Return the (x, y) coordinate for the center point of the cell that contains the specified text.  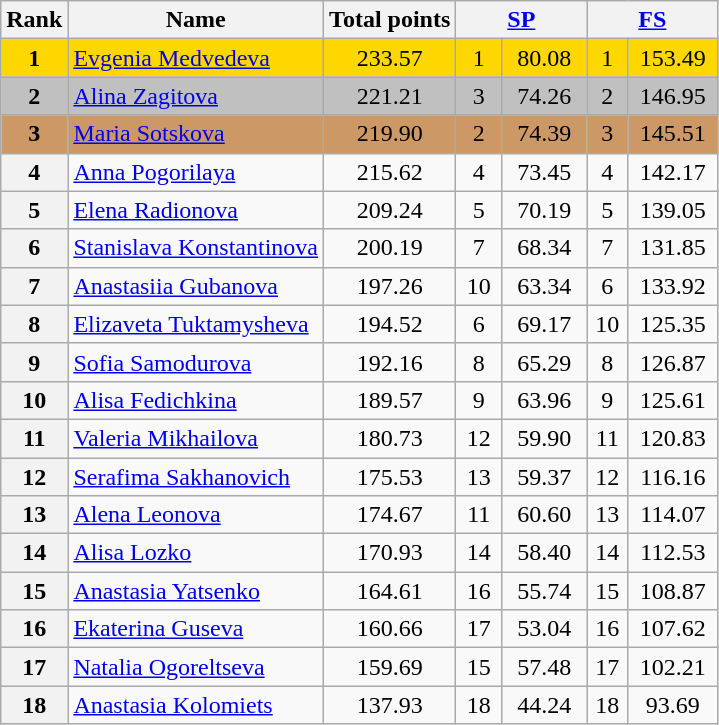
Anastasia Kolomiets (196, 705)
Anna Pogorilaya (196, 172)
68.34 (544, 248)
57.48 (544, 667)
125.35 (673, 324)
137.93 (390, 705)
126.87 (673, 362)
233.57 (390, 58)
SP (522, 20)
65.29 (544, 362)
131.85 (673, 248)
Rank (34, 20)
Sofia Samodurova (196, 362)
120.83 (673, 438)
139.05 (673, 210)
108.87 (673, 591)
Alena Leonova (196, 515)
Evgenia Medvedeva (196, 58)
63.34 (544, 286)
125.61 (673, 400)
112.53 (673, 553)
180.73 (390, 438)
192.16 (390, 362)
Elizaveta Tuktamysheva (196, 324)
114.07 (673, 515)
70.19 (544, 210)
Stanislava Konstantinova (196, 248)
Maria Sotskova (196, 134)
Alisa Fedichkina (196, 400)
Ekaterina Guseva (196, 629)
55.74 (544, 591)
53.04 (544, 629)
174.67 (390, 515)
58.40 (544, 553)
74.26 (544, 96)
221.21 (390, 96)
215.62 (390, 172)
164.61 (390, 591)
107.62 (673, 629)
160.66 (390, 629)
209.24 (390, 210)
Anastasiia Gubanova (196, 286)
Elena Radionova (196, 210)
189.57 (390, 400)
Name (196, 20)
59.90 (544, 438)
197.26 (390, 286)
60.60 (544, 515)
Alisa Lozko (196, 553)
Serafima Sakhanovich (196, 477)
170.93 (390, 553)
Valeria Mikhailova (196, 438)
153.49 (673, 58)
146.95 (673, 96)
93.69 (673, 705)
FS (652, 20)
133.92 (673, 286)
200.19 (390, 248)
219.90 (390, 134)
116.16 (673, 477)
63.96 (544, 400)
59.37 (544, 477)
145.51 (673, 134)
Alina Zagitova (196, 96)
142.17 (673, 172)
Anastasia Yatsenko (196, 591)
74.39 (544, 134)
73.45 (544, 172)
44.24 (544, 705)
175.53 (390, 477)
Total points (390, 20)
69.17 (544, 324)
Natalia Ogoreltseva (196, 667)
194.52 (390, 324)
159.69 (390, 667)
80.08 (544, 58)
102.21 (673, 667)
